Scan for the cell matching the given text and deliver its [x, y] coordinate at center. 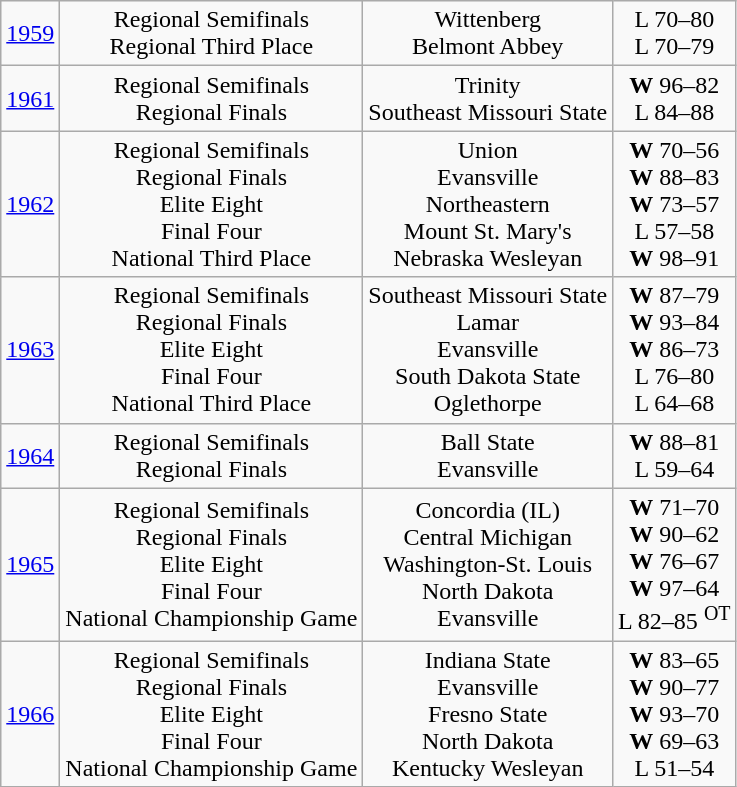
1963 [30, 350]
W 70–56W 88–83 W 73–57L 57–58W 98–91 [675, 204]
1964 [30, 456]
Ball StateEvansville [488, 456]
WittenbergBelmont Abbey [488, 34]
1959 [30, 34]
TrinitySoutheast Missouri State [488, 98]
L 70–80L 70–79 [675, 34]
1961 [30, 98]
W 83–65W 90–77W 93–70W 69–63L 51–54 [675, 714]
Concordia (IL)Central MichiganWashington-St. LouisNorth DakotaEvansville [488, 564]
W 87–79W 93–84W 86–73L 76–80L 64–68 [675, 350]
UnionEvansvilleNortheasternMount St. Mary'sNebraska Wesleyan [488, 204]
Indiana StateEvansvilleFresno StateNorth DakotaKentucky Wesleyan [488, 714]
1965 [30, 564]
W 88–81L 59–64 [675, 456]
W 71–70W 90–62W 76–67W 97–64L 82–85 OT [675, 564]
W 96–82L 84–88 [675, 98]
Regional SemifinalsRegional Third Place [212, 34]
1966 [30, 714]
1962 [30, 204]
Southeast Missouri StateLamarEvansvilleSouth Dakota StateOglethorpe [488, 350]
